Extract the [X, Y] coordinate from the center of the cell holding the provided text.  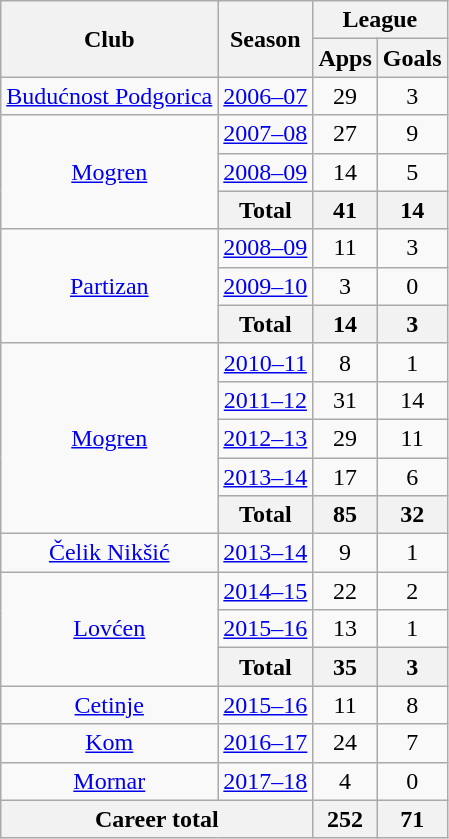
7 [412, 743]
6 [412, 477]
Kom [110, 743]
27 [345, 134]
17 [345, 477]
24 [345, 743]
22 [345, 591]
Lovćen [110, 629]
41 [345, 210]
2010–11 [266, 362]
Goals [412, 58]
4 [345, 781]
League [380, 20]
2014–15 [266, 591]
13 [345, 629]
2009–10 [266, 286]
Mornar [110, 781]
31 [345, 400]
Budućnost Podgorica [110, 96]
2 [412, 591]
Career total [157, 819]
Cetinje [110, 705]
252 [345, 819]
2017–18 [266, 781]
2012–13 [266, 438]
Apps [345, 58]
Partizan [110, 286]
Season [266, 39]
2007–08 [266, 134]
Club [110, 39]
Čelik Nikšić [110, 553]
2006–07 [266, 96]
5 [412, 172]
32 [412, 515]
71 [412, 819]
2011–12 [266, 400]
35 [345, 667]
85 [345, 515]
2016–17 [266, 743]
